Find where the given text appears and provide that cell's center as [X, Y] coordinate. 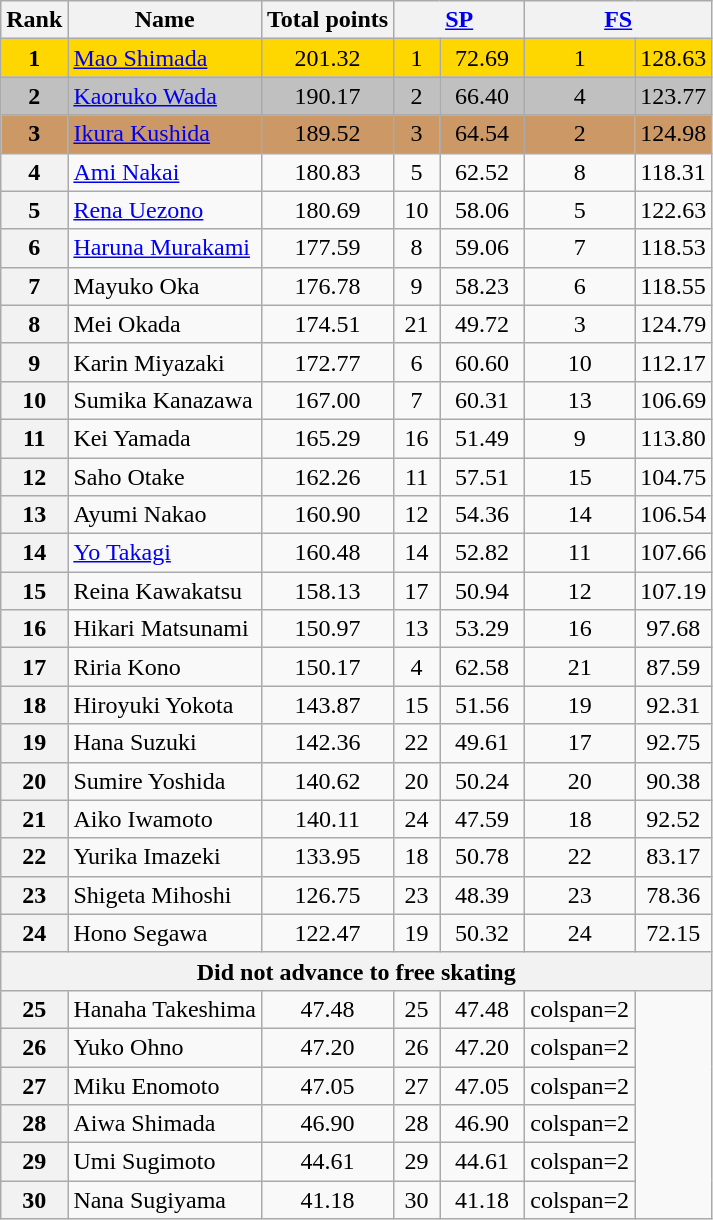
167.00 [327, 400]
143.87 [327, 705]
Rena Uezono [165, 210]
Total points [327, 20]
51.49 [482, 438]
Ami Nakai [165, 172]
118.31 [674, 172]
126.75 [327, 895]
180.83 [327, 172]
51.56 [482, 705]
60.31 [482, 400]
62.52 [482, 172]
66.40 [482, 96]
113.80 [674, 438]
162.26 [327, 477]
78.36 [674, 895]
Nana Sugiyama [165, 1200]
133.95 [327, 857]
Mayuko Oka [165, 286]
54.36 [482, 515]
Kaoruko Wada [165, 96]
48.39 [482, 895]
Sumika Kanazawa [165, 400]
Hono Segawa [165, 933]
140.62 [327, 781]
SP [460, 20]
58.06 [482, 210]
174.51 [327, 324]
158.13 [327, 591]
49.72 [482, 324]
Kei Yamada [165, 438]
58.23 [482, 286]
190.17 [327, 96]
160.48 [327, 553]
Reina Kawakatsu [165, 591]
Rank [34, 20]
122.63 [674, 210]
201.32 [327, 58]
Karin Miyazaki [165, 362]
150.97 [327, 629]
92.52 [674, 819]
Yo Takagi [165, 553]
50.32 [482, 933]
172.77 [327, 362]
Hiroyuki Yokota [165, 705]
Hanaha Takeshima [165, 1009]
118.55 [674, 286]
Ikura Kushida [165, 134]
Aiko Iwamoto [165, 819]
Aiwa Shimada [165, 1124]
83.17 [674, 857]
90.38 [674, 781]
Name [165, 20]
72.15 [674, 933]
52.82 [482, 553]
Haruna Murakami [165, 248]
124.98 [674, 134]
142.36 [327, 743]
176.78 [327, 286]
189.52 [327, 134]
118.53 [674, 248]
Yuko Ohno [165, 1047]
FS [618, 20]
Hana Suzuki [165, 743]
Shigeta Mihoshi [165, 895]
150.17 [327, 667]
60.60 [482, 362]
107.66 [674, 553]
Hikari Matsunami [165, 629]
Miku Enomoto [165, 1085]
Sumire Yoshida [165, 781]
53.29 [482, 629]
72.69 [482, 58]
47.59 [482, 819]
50.94 [482, 591]
Riria Kono [165, 667]
59.06 [482, 248]
49.61 [482, 743]
64.54 [482, 134]
104.75 [674, 477]
107.19 [674, 591]
97.68 [674, 629]
Mei Okada [165, 324]
50.24 [482, 781]
Umi Sugimoto [165, 1162]
165.29 [327, 438]
Ayumi Nakao [165, 515]
124.79 [674, 324]
50.78 [482, 857]
122.47 [327, 933]
140.11 [327, 819]
62.58 [482, 667]
Saho Otake [165, 477]
180.69 [327, 210]
112.17 [674, 362]
87.59 [674, 667]
Did not advance to free skating [356, 971]
92.75 [674, 743]
106.69 [674, 400]
Yurika Imazeki [165, 857]
57.51 [482, 477]
Mao Shimada [165, 58]
92.31 [674, 705]
123.77 [674, 96]
106.54 [674, 515]
160.90 [327, 515]
177.59 [327, 248]
128.63 [674, 58]
